Pinpoint the cell where the given text exists, returning its [x, y] midpoint coordinate. 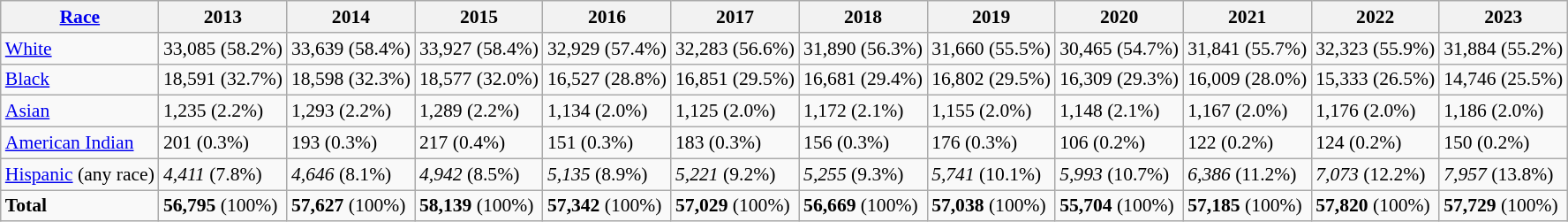
16,681 (29.4%) [863, 80]
57,029 (100%) [735, 206]
5,221 (9.2%) [735, 174]
2017 [735, 17]
31,890 (56.3%) [863, 49]
15,333 (26.5%) [1376, 80]
32,283 (56.6%) [735, 49]
2016 [607, 17]
18,598 (32.3%) [351, 80]
57,342 (100%) [607, 206]
2021 [1247, 17]
2013 [222, 17]
7,957 (13.8%) [1503, 174]
16,009 (28.0%) [1247, 80]
5,741 (10.1%) [991, 174]
55,704 (100%) [1119, 206]
7,073 (12.2%) [1376, 174]
2022 [1376, 17]
106 (0.2%) [1119, 143]
1,134 (2.0%) [607, 111]
1,289 (2.2%) [479, 111]
122 (0.2%) [1247, 143]
1,172 (2.1%) [863, 111]
150 (0.2%) [1503, 143]
32,323 (55.9%) [1376, 49]
151 (0.3%) [607, 143]
57,185 (100%) [1247, 206]
White [79, 49]
30,465 (54.7%) [1119, 49]
16,802 (29.5%) [991, 80]
2023 [1503, 17]
18,577 (32.0%) [479, 80]
31,660 (55.5%) [991, 49]
201 (0.3%) [222, 143]
5,255 (9.3%) [863, 174]
32,929 (57.4%) [607, 49]
183 (0.3%) [735, 143]
5,135 (8.9%) [607, 174]
56,795 (100%) [222, 206]
1,235 (2.2%) [222, 111]
124 (0.2%) [1376, 143]
1,125 (2.0%) [735, 111]
176 (0.3%) [991, 143]
2018 [863, 17]
6,386 (11.2%) [1247, 174]
31,841 (55.7%) [1247, 49]
58,139 (100%) [479, 206]
156 (0.3%) [863, 143]
56,669 (100%) [863, 206]
1,155 (2.0%) [991, 111]
2019 [991, 17]
Black [79, 80]
31,884 (55.2%) [1503, 49]
14,746 (25.5%) [1503, 80]
Total [79, 206]
Asian [79, 111]
2015 [479, 17]
193 (0.3%) [351, 143]
2020 [1119, 17]
16,851 (29.5%) [735, 80]
57,820 (100%) [1376, 206]
1,148 (2.1%) [1119, 111]
57,729 (100%) [1503, 206]
4,942 (8.5%) [479, 174]
16,527 (28.8%) [607, 80]
5,993 (10.7%) [1119, 174]
4,411 (7.8%) [222, 174]
16,309 (29.3%) [1119, 80]
217 (0.4%) [479, 143]
33,085 (58.2%) [222, 49]
33,639 (58.4%) [351, 49]
18,591 (32.7%) [222, 80]
33,927 (58.4%) [479, 49]
1,293 (2.2%) [351, 111]
57,627 (100%) [351, 206]
2014 [351, 17]
1,167 (2.0%) [1247, 111]
4,646 (8.1%) [351, 174]
1,186 (2.0%) [1503, 111]
American Indian [79, 143]
1,176 (2.0%) [1376, 111]
Hispanic (any race) [79, 174]
57,038 (100%) [991, 206]
Race [79, 17]
